Output the [x, y] coordinate of the center of the cell containing the given text.  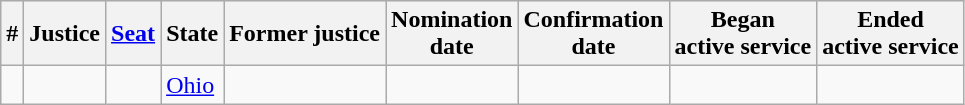
Justice [65, 34]
Nominationdate [452, 34]
Confirmationdate [594, 34]
State [192, 34]
Endedactive service [891, 34]
Beganactive service [743, 34]
Former justice [305, 34]
# [12, 34]
Ohio [192, 85]
Seat [134, 34]
